Provide the [x, y] coordinate of the cell's center where the given text is located.  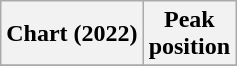
Peakposition [189, 34]
Chart (2022) [72, 34]
